Identify which cell holds the provided text, then report its (x, y) central coordinate. 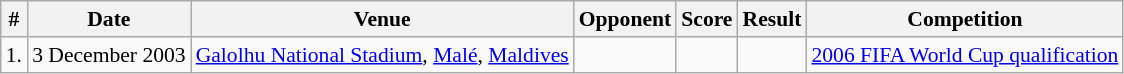
Venue (382, 19)
Galolhu National Stadium, Malé, Maldives (382, 55)
Opponent (626, 19)
Date (109, 19)
3 December 2003 (109, 55)
2006 FIFA World Cup qualification (964, 55)
Score (706, 19)
Result (772, 19)
Competition (964, 19)
1. (14, 55)
# (14, 19)
